Provide the (X, Y) coordinate of the cell's center where the given text is located.  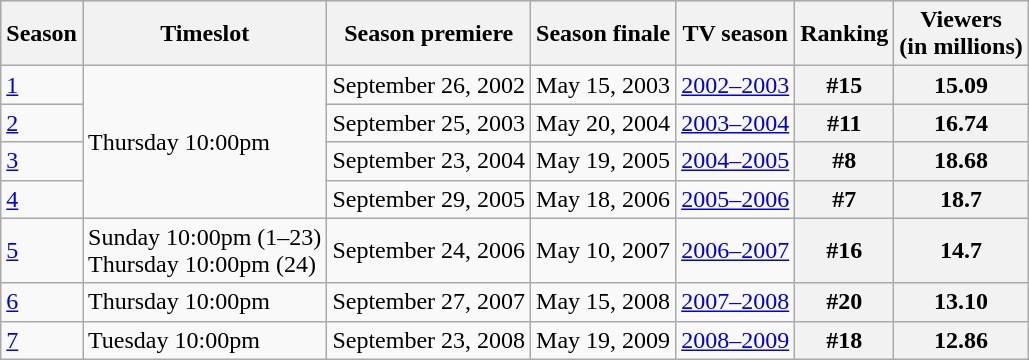
#15 (844, 85)
May 18, 2006 (604, 199)
2 (42, 123)
15.09 (961, 85)
May 19, 2005 (604, 161)
7 (42, 340)
#8 (844, 161)
5 (42, 250)
6 (42, 302)
September 27, 2007 (429, 302)
#20 (844, 302)
2008–2009 (736, 340)
13.10 (961, 302)
September 26, 2002 (429, 85)
September 24, 2006 (429, 250)
4 (42, 199)
May 20, 2004 (604, 123)
2002–2003 (736, 85)
May 19, 2009 (604, 340)
September 23, 2008 (429, 340)
#11 (844, 123)
May 15, 2008 (604, 302)
14.7 (961, 250)
Season premiere (429, 34)
Ranking (844, 34)
2005–2006 (736, 199)
Timeslot (204, 34)
18.7 (961, 199)
2004–2005 (736, 161)
May 15, 2003 (604, 85)
3 (42, 161)
12.86 (961, 340)
Season finale (604, 34)
Tuesday 10:00pm (204, 340)
September 29, 2005 (429, 199)
TV season (736, 34)
2006–2007 (736, 250)
Season (42, 34)
16.74 (961, 123)
#18 (844, 340)
2007–2008 (736, 302)
2003–2004 (736, 123)
September 23, 2004 (429, 161)
#16 (844, 250)
1 (42, 85)
May 10, 2007 (604, 250)
18.68 (961, 161)
September 25, 2003 (429, 123)
#7 (844, 199)
Sunday 10:00pm (1–23)Thursday 10:00pm (24) (204, 250)
Viewers(in millions) (961, 34)
